Search for the cell housing the specified text and yield its [x, y] center coordinate. 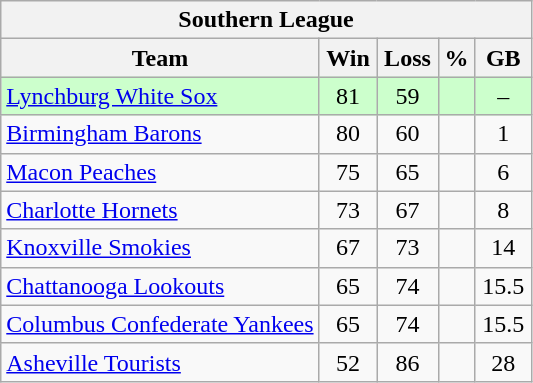
1 [503, 134]
Asheville Tourists [160, 362]
Loss [408, 58]
Knoxville Smokies [160, 248]
Team [160, 58]
59 [408, 96]
14 [503, 248]
Win [348, 58]
60 [408, 134]
28 [503, 362]
Columbus Confederate Yankees [160, 324]
Southern League [266, 20]
6 [503, 172]
52 [348, 362]
– [503, 96]
Birmingham Barons [160, 134]
Chattanooga Lookouts [160, 286]
81 [348, 96]
86 [408, 362]
75 [348, 172]
Lynchburg White Sox [160, 96]
GB [503, 58]
% [456, 58]
Charlotte Hornets [160, 210]
Macon Peaches [160, 172]
8 [503, 210]
80 [348, 134]
